Return the (x, y) coordinate for the center point of the cell that contains the specified text.  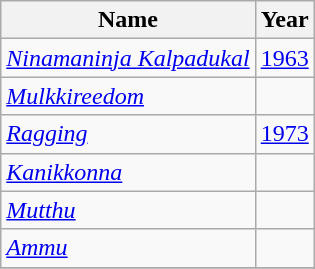
Kanikkonna (128, 172)
Year (284, 20)
Mulkkireedom (128, 96)
Name (128, 20)
Ammu (128, 248)
Mutthu (128, 210)
1973 (284, 134)
Ninamaninja Kalpadukal (128, 58)
1963 (284, 58)
Ragging (128, 134)
